Return the (X, Y) coordinate for the center point of the cell that contains the specified text.  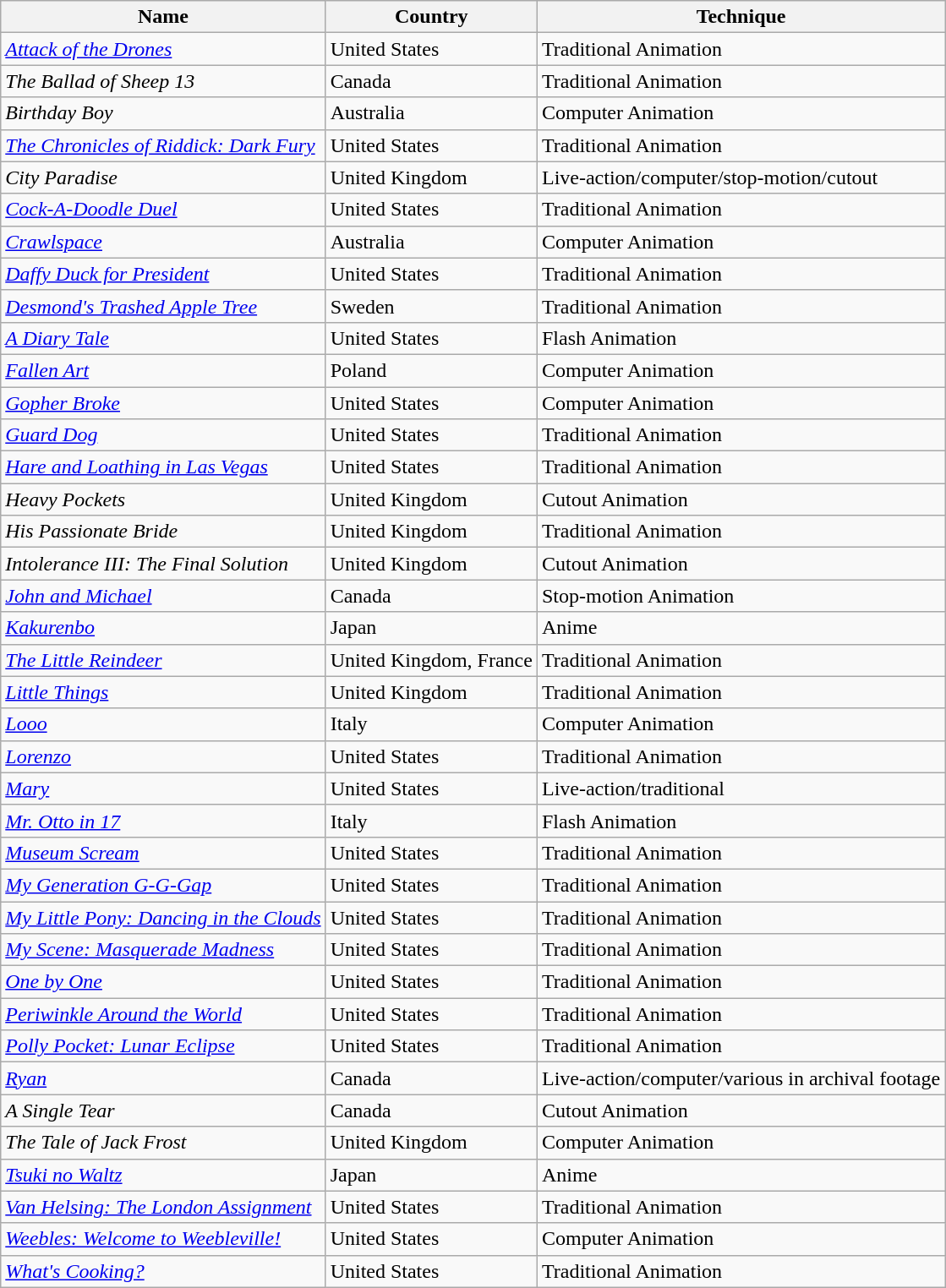
Desmond's Trashed Apple Tree (163, 306)
Looo (163, 724)
The Tale of Jack Frost (163, 1143)
A Diary Tale (163, 338)
Cock-A-Doodle Duel (163, 210)
One by One (163, 982)
John and Michael (163, 596)
Mary (163, 789)
Little Things (163, 692)
City Paradise (163, 177)
Stop-motion Animation (741, 596)
Guard Dog (163, 435)
His Passionate Bride (163, 532)
Weebles: Welcome to Weebleville! (163, 1239)
Crawlspace (163, 242)
Tsuki no Waltz (163, 1175)
The Little Reindeer (163, 660)
Museum Scream (163, 853)
Technique (741, 17)
Gopher Broke (163, 403)
Country (431, 17)
What's Cooking? (163, 1271)
Lorenzo (163, 756)
My Generation G-G-Gap (163, 885)
Attack of the Drones (163, 49)
The Chronicles of Riddick: Dark Fury (163, 145)
Daffy Duck for President (163, 274)
Intolerance III: The Final Solution (163, 564)
Ryan (163, 1078)
Name (163, 17)
Mr. Otto in 17 (163, 821)
United Kingdom, France (431, 660)
A Single Tear (163, 1111)
Live-action/computer/stop-motion/cutout (741, 177)
My Scene: Masquerade Madness (163, 950)
The Ballad of Sheep 13 (163, 81)
Periwinkle Around the World (163, 1014)
Poland (431, 370)
Live-action/computer/various in archival footage (741, 1078)
Heavy Pockets (163, 499)
Fallen Art (163, 370)
Polly Pocket: Lunar Eclipse (163, 1046)
Birthday Boy (163, 113)
Hare and Loathing in Las Vegas (163, 467)
Live-action/traditional (741, 789)
Kakurenbo (163, 628)
Sweden (431, 306)
Van Helsing: The London Assignment (163, 1207)
My Little Pony: Dancing in the Clouds (163, 917)
